Output the (X, Y) coordinate of the center of the cell containing the given text.  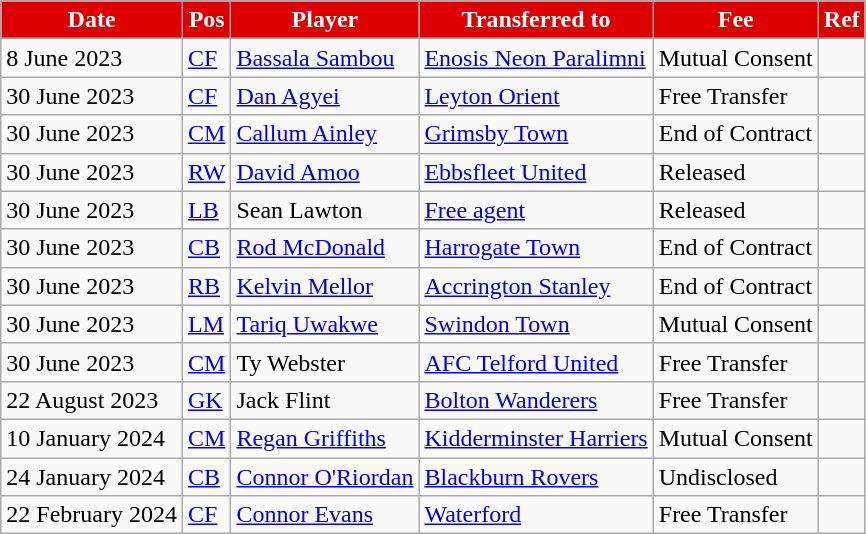
Accrington Stanley (536, 286)
GK (206, 400)
Player (325, 20)
RB (206, 286)
Enosis Neon Paralimni (536, 58)
22 February 2024 (92, 515)
Free agent (536, 210)
Ref (842, 20)
Tariq Uwakwe (325, 324)
Callum Ainley (325, 134)
24 January 2024 (92, 477)
Swindon Town (536, 324)
Kidderminster Harriers (536, 438)
Jack Flint (325, 400)
LB (206, 210)
Connor Evans (325, 515)
10 January 2024 (92, 438)
Waterford (536, 515)
Date (92, 20)
8 June 2023 (92, 58)
22 August 2023 (92, 400)
Fee (736, 20)
AFC Telford United (536, 362)
Regan Griffiths (325, 438)
Transferred to (536, 20)
David Amoo (325, 172)
Harrogate Town (536, 248)
Rod McDonald (325, 248)
Dan Agyei (325, 96)
Grimsby Town (536, 134)
Bolton Wanderers (536, 400)
RW (206, 172)
Ebbsfleet United (536, 172)
Pos (206, 20)
Undisclosed (736, 477)
Blackburn Rovers (536, 477)
Connor O'Riordan (325, 477)
Kelvin Mellor (325, 286)
LM (206, 324)
Ty Webster (325, 362)
Sean Lawton (325, 210)
Leyton Orient (536, 96)
Bassala Sambou (325, 58)
